Extract the [X, Y] coordinate from the center of the cell holding the provided text.  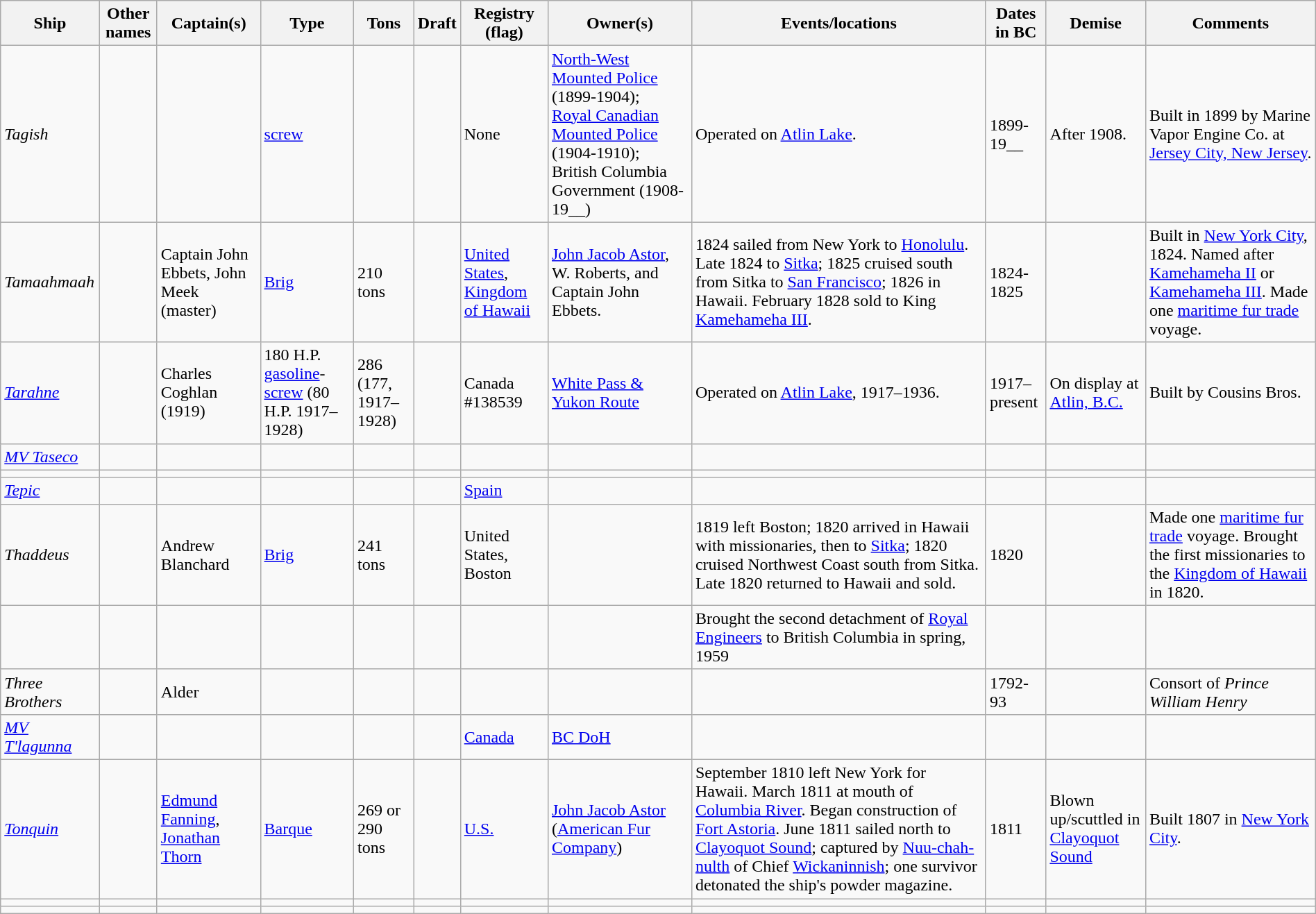
United States, Kingdom of Hawaii [504, 282]
John Jacob Astor (American Fur Company) [619, 829]
After 1908. [1096, 134]
Andrew Blanchard [208, 555]
Demise [1096, 24]
Comments [1230, 24]
Canada [504, 737]
Spain [504, 491]
1917–present [1015, 393]
Type [307, 24]
286 (177, 1917–1928) [385, 393]
Owner(s) [619, 24]
MV T'lagunna [50, 737]
Tagish [50, 134]
Operated on Atlin Lake, 1917–1936. [838, 393]
Alder [208, 691]
Built in 1899 by Marine Vapor Engine Co. at Jersey City, New Jersey. [1230, 134]
Tonquin [50, 829]
On display at Atlin, B.C. [1096, 393]
Captain(s) [208, 24]
screw [307, 134]
White Pass & Yukon Route [619, 393]
Blown up/scuttled in Clayoquot Sound [1096, 829]
Thaddeus [50, 555]
1820 [1015, 555]
Tepic [50, 491]
Made one maritime fur trade voyage. Brought the first missionaries to the Kingdom of Hawaii in 1820. [1230, 555]
Barque [307, 829]
1899-19__ [1015, 134]
Brought the second detachment of Royal Engineers to British Columbia in spring, 1959 [838, 637]
269 or 290 tons [385, 829]
None [504, 134]
1792-93 [1015, 691]
Charles Coghlan (1919) [208, 393]
Tarahne [50, 393]
Events/locations [838, 24]
Tamaahmaah [50, 282]
180 H.P. gasoline-screw (80 H.P. 1917–1928) [307, 393]
Ship [50, 24]
Built by Cousins Bros. [1230, 393]
BC DoH [619, 737]
1811 [1015, 829]
Dates in BC [1015, 24]
North-West Mounted Police (1899-1904);Royal Canadian Mounted Police (1904-1910); British Columbia Government (1908-19__) [619, 134]
210 tons [385, 282]
Captain John Ebbets, John Meek (master) [208, 282]
Built in New York City, 1824. Named after Kamehameha II or Kamehameha III. Made one maritime fur trade voyage. [1230, 282]
Consort of Prince William Henry [1230, 691]
U.S. [504, 829]
Registry (flag) [504, 24]
Draft [437, 24]
Tons [385, 24]
MV Taseco [50, 457]
Other names [128, 24]
United States, Boston [504, 555]
Three Brothers [50, 691]
241 tons [385, 555]
Operated on Atlin Lake. [838, 134]
Built 1807 in New York City. [1230, 829]
John Jacob Astor, W. Roberts, and Captain John Ebbets. [619, 282]
Edmund Fanning, Jonathan Thorn [208, 829]
1824-1825 [1015, 282]
Canada #138539 [504, 393]
